Search for the cell housing the specified text and yield its [X, Y] center coordinate. 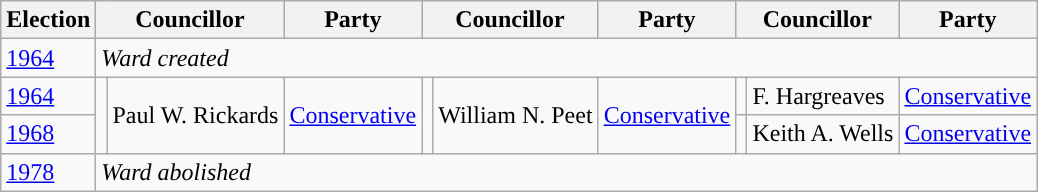
F. Hargreaves [823, 96]
Paul W. Rickards [196, 115]
Election [48, 20]
1968 [48, 134]
William N. Peet [516, 115]
Keith A. Wells [823, 134]
Ward created [566, 58]
1978 [48, 172]
Ward abolished [566, 172]
